Return (X, Y) of the center of cell containing provided text 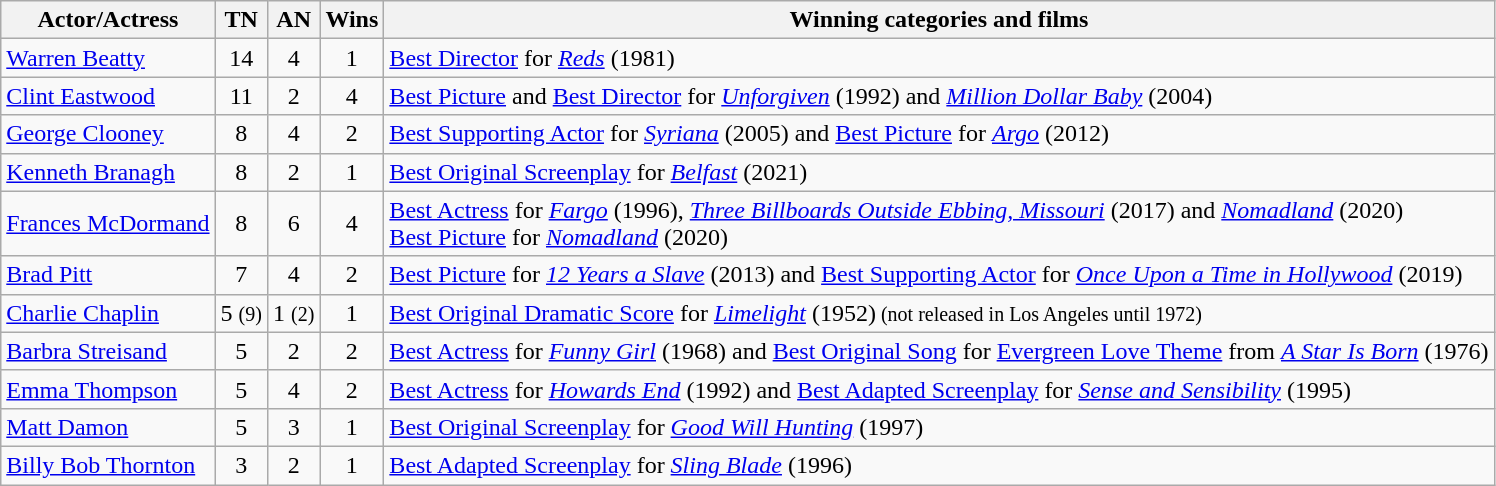
Best Actress for Funny Girl (1968) and Best Original Song for Evergreen Love Theme from A Star Is Born (1976) (939, 351)
Kenneth Branagh (108, 172)
Best Actress for Howards End (1992) and Best Adapted Screenplay for Sense and Sensibility (1995) (939, 389)
Best Actress for Fargo (1996), Three Billboards Outside Ebbing, Missouri (2017) and Nomadland (2020) Best Picture for Nomadland (2020) (939, 224)
TN (241, 20)
Wins (352, 20)
Best Adapted Screenplay for Sling Blade (1996) (939, 465)
Warren Beatty (108, 58)
Best Supporting Actor for Syriana (2005) and Best Picture for Argo (2012) (939, 134)
Winning categories and films (939, 20)
Best Original Screenplay for Good Will Hunting (1997) (939, 427)
Barbra Streisand (108, 351)
Matt Damon (108, 427)
Best Picture and Best Director for Unforgiven (1992) and Million Dollar Baby (2004) (939, 96)
11 (241, 96)
AN (293, 20)
Best Original Dramatic Score for Limelight (1952) (not released in Los Angeles until 1972) (939, 313)
1 (2) (293, 313)
George Clooney (108, 134)
Brad Pitt (108, 275)
14 (241, 58)
Actor/Actress (108, 20)
Emma Thompson (108, 389)
5 (9) (241, 313)
6 (293, 224)
Billy Bob Thornton (108, 465)
Frances McDormand (108, 224)
Charlie Chaplin (108, 313)
Best Director for Reds (1981) (939, 58)
Clint Eastwood (108, 96)
Best Original Screenplay for Belfast (2021) (939, 172)
Best Picture for 12 Years a Slave (2013) and Best Supporting Actor for Once Upon a Time in Hollywood (2019) (939, 275)
7 (241, 275)
